Scan for the cell matching the given text and deliver its (X, Y) coordinate at center. 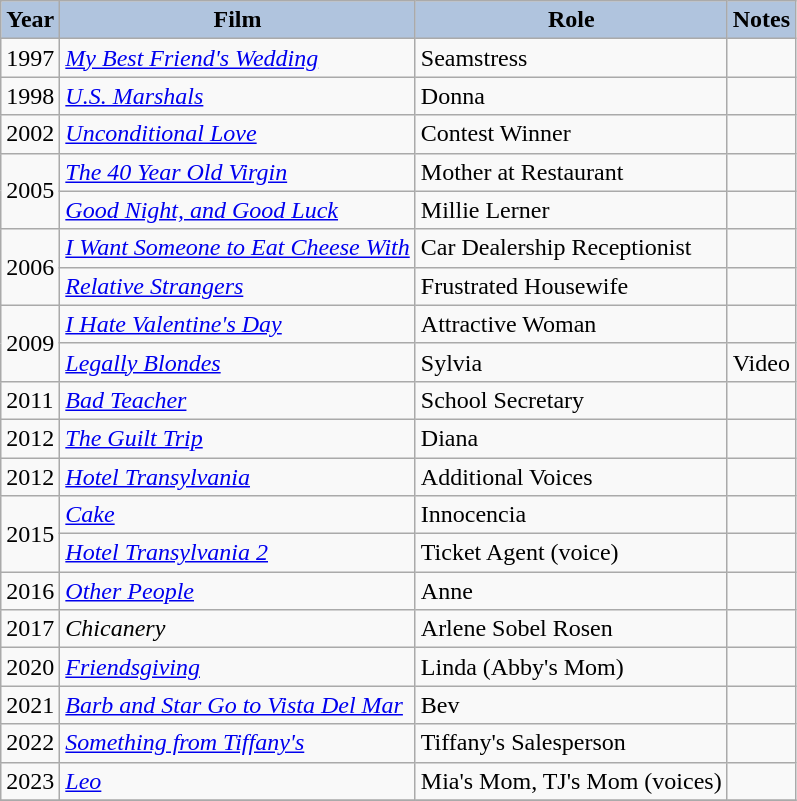
Seamstress (571, 58)
Bad Teacher (238, 400)
Tiffany's Salesperson (571, 743)
Barb and Star Go to Vista Del Mar (238, 705)
2009 (30, 343)
Bev (571, 705)
U.S. Marshals (238, 96)
Additional Voices (571, 477)
2020 (30, 667)
2022 (30, 743)
2011 (30, 400)
Donna (571, 96)
2015 (30, 534)
School Secretary (571, 400)
Sylvia (571, 362)
Something from Tiffany's (238, 743)
Car Dealership Receptionist (571, 248)
Linda (Abby's Mom) (571, 667)
2002 (30, 134)
Arlene Sobel Rosen (571, 629)
Friendsgiving (238, 667)
Video (761, 362)
Contest Winner (571, 134)
Anne (571, 591)
1997 (30, 58)
Film (238, 20)
Frustrated Housewife (571, 286)
Role (571, 20)
Mia's Mom, TJ's Mom (voices) (571, 781)
Other People (238, 591)
Chicanery (238, 629)
Hotel Transylvania 2 (238, 553)
Cake (238, 515)
Year (30, 20)
Ticket Agent (voice) (571, 553)
I Hate Valentine's Day (238, 324)
Diana (571, 438)
2005 (30, 191)
2016 (30, 591)
Relative Strangers (238, 286)
Good Night, and Good Luck (238, 210)
1998 (30, 96)
I Want Someone to Eat Cheese With (238, 248)
Legally Blondes (238, 362)
The Guilt Trip (238, 438)
Millie Lerner (571, 210)
Attractive Woman (571, 324)
Hotel Transylvania (238, 477)
2021 (30, 705)
2023 (30, 781)
2017 (30, 629)
Mother at Restaurant (571, 172)
The 40 Year Old Virgin (238, 172)
Innocencia (571, 515)
2006 (30, 267)
Leo (238, 781)
Notes (761, 20)
My Best Friend's Wedding (238, 58)
Unconditional Love (238, 134)
